Provide the (X, Y) coordinate of the cell's center where the given text is located.  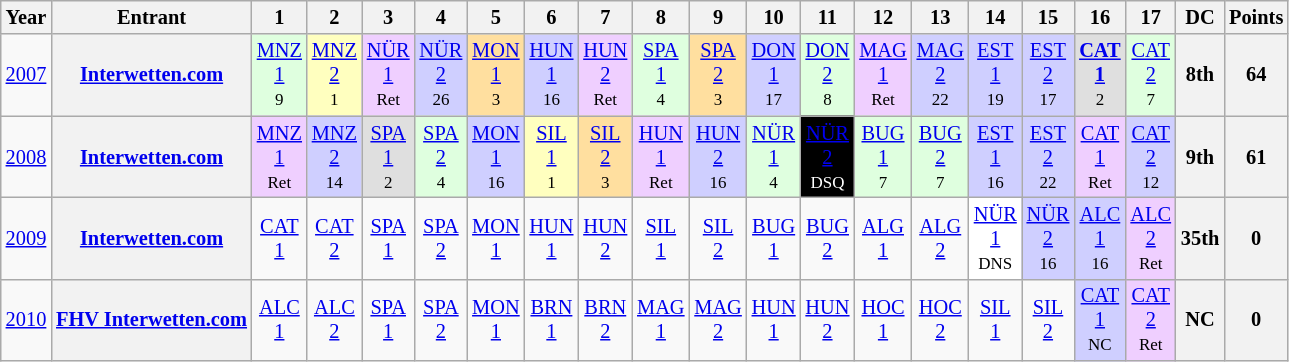
13 (940, 17)
EST116 (996, 157)
HUN2Ret (605, 75)
HUN216 (718, 157)
CAT12 (1100, 75)
3 (388, 17)
SPA24 (442, 157)
DON28 (828, 75)
SPA14 (660, 75)
DON117 (774, 75)
NÜR1DNS (996, 238)
16 (1100, 17)
BUG1 (774, 238)
2008 (26, 157)
8th (1200, 75)
CAT1Ret (1100, 157)
HUN116 (552, 75)
CAT2Ret (1151, 320)
MAG222 (940, 75)
MAG2 (718, 320)
DC (1200, 17)
SPA12 (388, 157)
6 (552, 17)
HOC1 (882, 320)
9 (718, 17)
8 (660, 17)
CAT212 (1151, 157)
7 (605, 17)
64 (1256, 75)
5 (496, 17)
BRN1 (552, 320)
MNZ21 (334, 75)
CAT1 (280, 238)
14 (996, 17)
HUN1Ret (660, 157)
HOC2 (940, 320)
NÜR1Ret (388, 75)
35th (1200, 238)
SIL23 (605, 157)
Year (26, 17)
Points (1256, 17)
9th (1200, 157)
61 (1256, 157)
MAG1Ret (882, 75)
NC (1200, 320)
15 (1048, 17)
EST217 (1048, 75)
2007 (26, 75)
BUG17 (882, 157)
ALC2Ret (1151, 238)
17 (1151, 17)
4 (442, 17)
BRN2 (605, 320)
11 (828, 17)
2009 (26, 238)
EST222 (1048, 157)
MNZ214 (334, 157)
ALC1 (280, 320)
ALG2 (940, 238)
CAT1NC (1100, 320)
ALG1 (882, 238)
10 (774, 17)
SPA23 (718, 75)
BUG2 (828, 238)
CAT2 (334, 238)
NÜR226 (442, 75)
EST119 (996, 75)
SIL11 (552, 157)
NÜR2DSQ (828, 157)
MAG1 (660, 320)
ALC2 (334, 320)
CAT27 (1151, 75)
MNZ19 (280, 75)
2010 (26, 320)
FHV Interwetten.com (152, 320)
MON116 (496, 157)
NÜR14 (774, 157)
NÜR216 (1048, 238)
MNZ1Ret (280, 157)
2 (334, 17)
BUG27 (940, 157)
1 (280, 17)
ALC116 (1100, 238)
MON13 (496, 75)
Entrant (152, 17)
12 (882, 17)
